Identify which cell holds the provided text, then report its [X, Y] central coordinate. 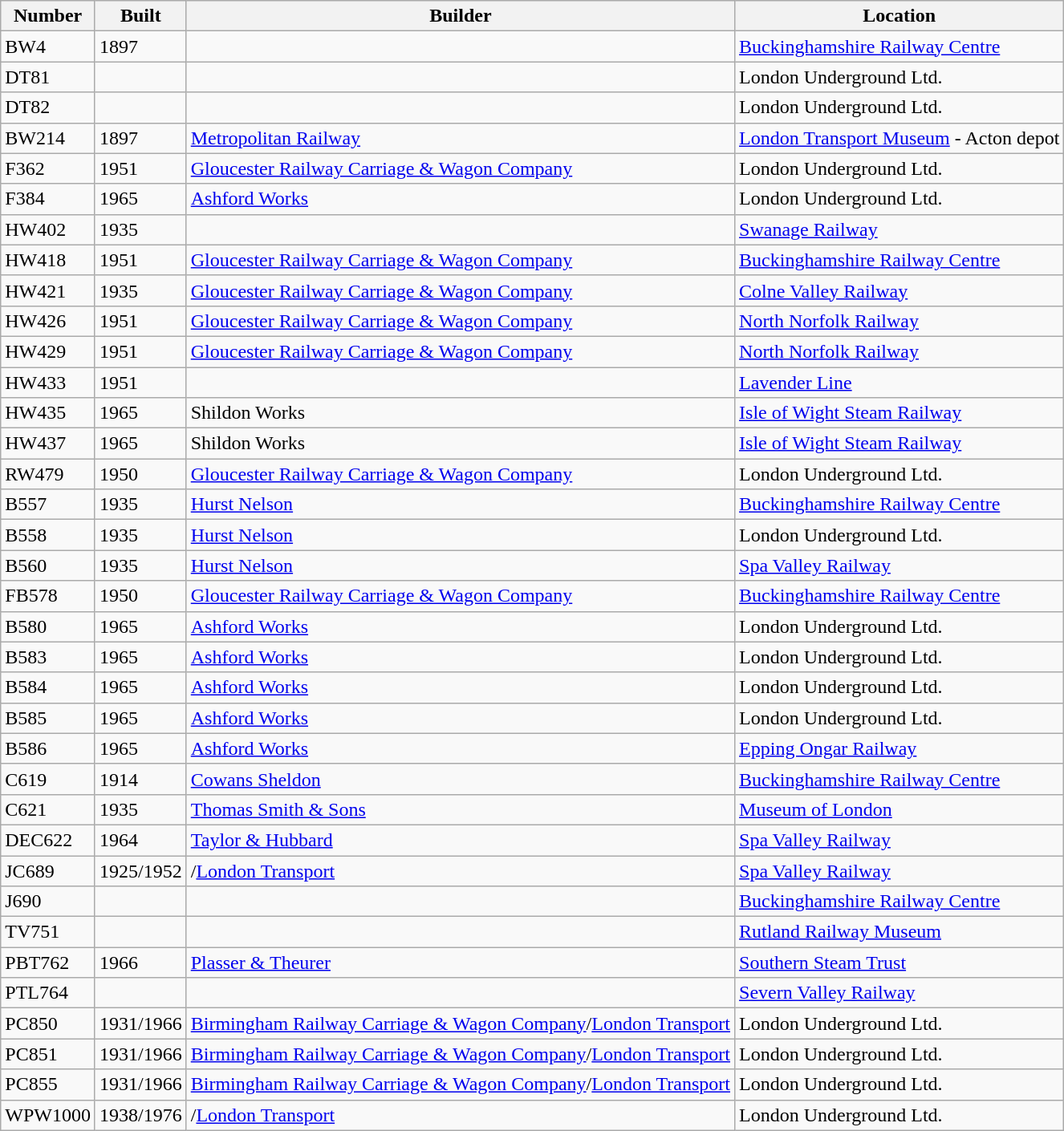
HW421 [48, 290]
DT82 [48, 107]
PC855 [48, 1084]
Plasser & Theurer [461, 963]
B580 [48, 626]
RW479 [48, 474]
B583 [48, 657]
1914 [140, 779]
Thomas Smith & Sons [461, 809]
PC850 [48, 1024]
Southern Steam Trust [900, 963]
J690 [48, 902]
B584 [48, 687]
HW402 [48, 229]
B585 [48, 718]
Swanage Railway [900, 229]
HW433 [48, 383]
Builder [461, 16]
B586 [48, 748]
HW418 [48, 260]
Location [900, 16]
C621 [48, 809]
F384 [48, 199]
London Transport Museum - Acton depot [900, 138]
PC851 [48, 1054]
Cowans Sheldon [461, 779]
TV751 [48, 932]
FB578 [48, 596]
1925/1952 [140, 870]
JC689 [48, 870]
C619 [48, 779]
PTL764 [48, 993]
DEC622 [48, 840]
HW426 [48, 321]
BW4 [48, 47]
WPW1000 [48, 1115]
HW429 [48, 351]
Number [48, 16]
HW435 [48, 413]
Severn Valley Railway [900, 993]
Colne Valley Railway [900, 290]
Built [140, 16]
Epping Ongar Railway [900, 748]
BW214 [48, 138]
B557 [48, 505]
Museum of London [900, 809]
Metropolitan Railway [461, 138]
Lavender Line [900, 383]
HW437 [48, 444]
Rutland Railway Museum [900, 932]
1964 [140, 840]
DT81 [48, 77]
B560 [48, 565]
1966 [140, 963]
Taylor & Hubbard [461, 840]
B558 [48, 535]
1938/1976 [140, 1115]
F362 [48, 168]
PBT762 [48, 963]
